Scan for the cell matching the given text and deliver its (x, y) coordinate at center. 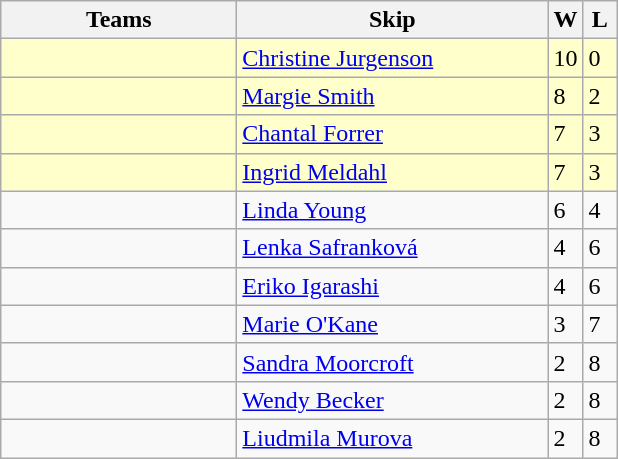
10 (566, 58)
Chantal Forrer (392, 134)
W (566, 20)
0 (600, 58)
Eriko Igarashi (392, 286)
Teams (119, 20)
L (600, 20)
Ingrid Meldahl (392, 172)
Linda Young (392, 210)
Sandra Moorcroft (392, 362)
Skip (392, 20)
Wendy Becker (392, 400)
Christine Jurgenson (392, 58)
Margie Smith (392, 96)
Liudmila Murova (392, 438)
Marie O'Kane (392, 324)
Lenka Safranková (392, 248)
